Locate the cell with the specified text and output its (X, Y) center coordinate. 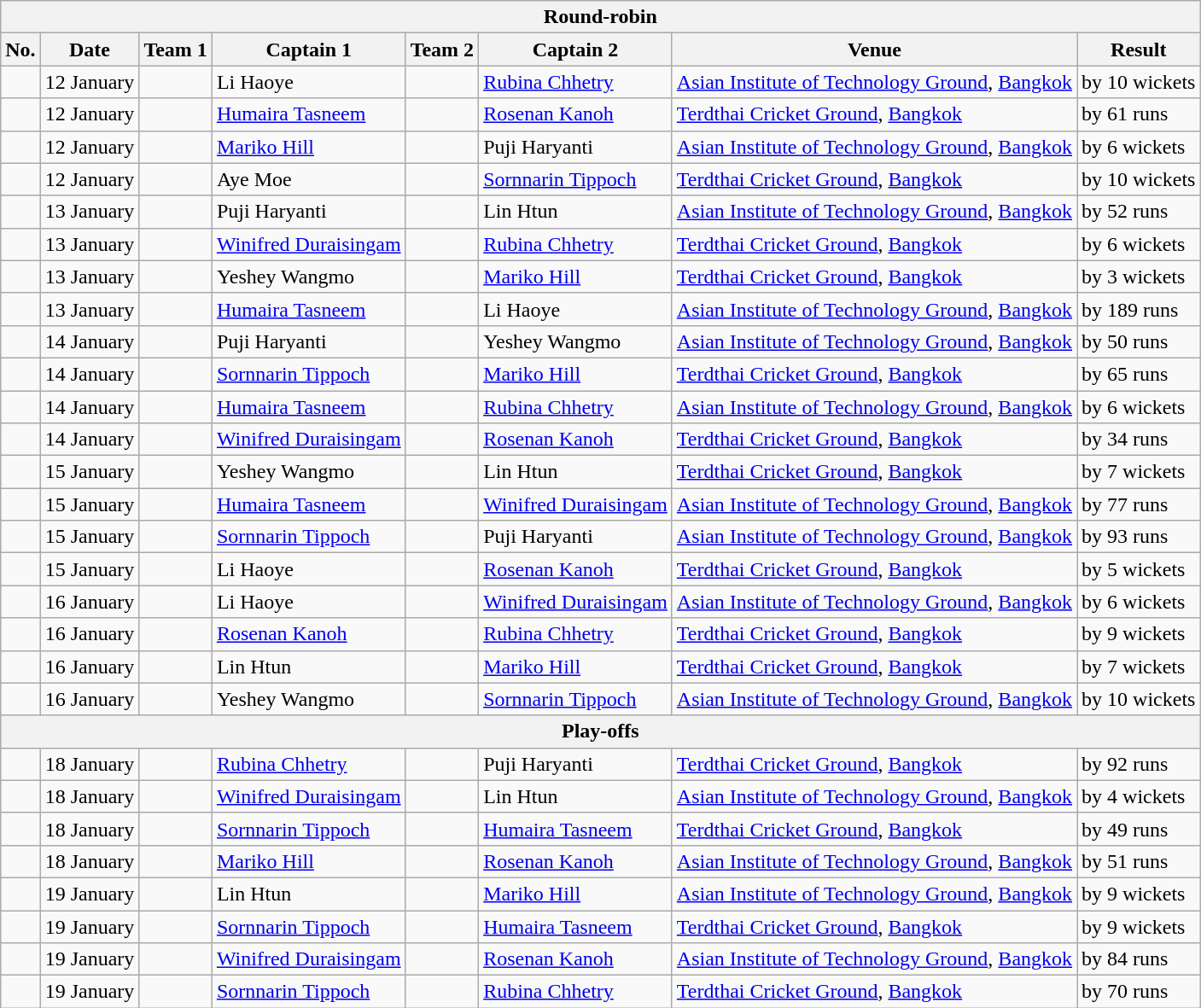
by 34 runs (1139, 440)
by 51 runs (1139, 861)
by 4 wickets (1139, 796)
by 5 wickets (1139, 569)
by 50 runs (1139, 341)
by 3 wickets (1139, 277)
by 77 runs (1139, 504)
Venue (874, 50)
Aye Moe (309, 179)
Round-robin (601, 17)
by 92 runs (1139, 764)
by 61 runs (1139, 114)
No. (20, 50)
Play-offs (601, 731)
by 52 runs (1139, 212)
Team 1 (176, 50)
by 93 runs (1139, 537)
Captain 2 (575, 50)
by 70 runs (1139, 992)
Captain 1 (309, 50)
by 84 runs (1139, 959)
Result (1139, 50)
by 189 runs (1139, 309)
by 49 runs (1139, 829)
Date (90, 50)
by 65 runs (1139, 374)
Team 2 (442, 50)
